Capture the cell that displays the provided text and extract its (x, y) central coordinate. 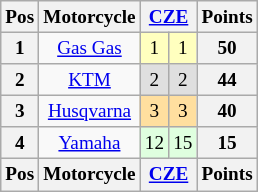
12 (154, 143)
40 (227, 111)
Husqvarna (90, 111)
Gas Gas (90, 48)
Yamaha (90, 143)
KTM (90, 80)
4 (20, 143)
50 (227, 48)
44 (227, 80)
